Scan for the cell matching the given text and deliver its [x, y] coordinate at center. 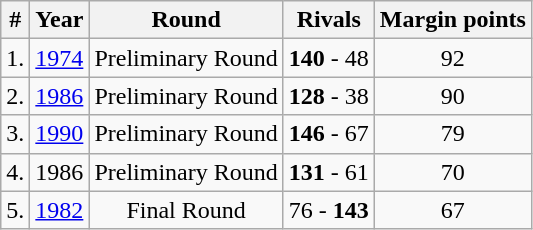
76 - 143 [328, 210]
# [16, 20]
1. [16, 58]
5. [16, 210]
146 - 67 [328, 134]
1982 [60, 210]
3. [16, 134]
4. [16, 172]
79 [452, 134]
140 - 48 [328, 58]
92 [452, 58]
1990 [60, 134]
2. [16, 96]
Margin points [452, 20]
1974 [60, 58]
Year [60, 20]
90 [452, 96]
128 - 38 [328, 96]
Round [186, 20]
70 [452, 172]
Final Round [186, 210]
Rivals [328, 20]
67 [452, 210]
131 - 61 [328, 172]
